Determine the [X, Y] coordinate at the center of the cell enclosing the given text.  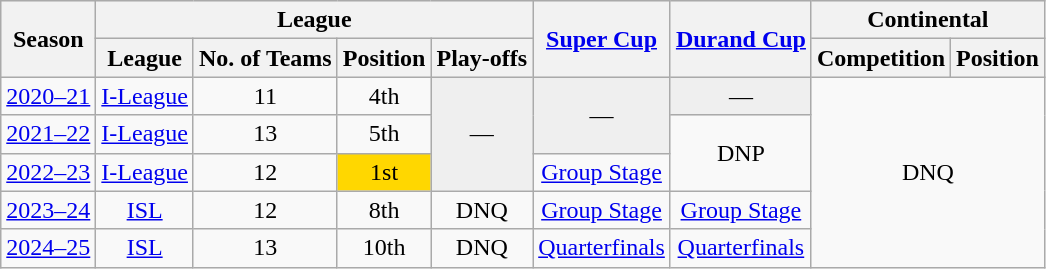
Continental [928, 20]
Super Cup [602, 39]
2020–21 [48, 96]
Durand Cup [740, 39]
Play-offs [482, 58]
8th [384, 210]
1st [384, 172]
4th [384, 96]
DNP [740, 153]
No. of Teams [265, 58]
2021–22 [48, 134]
2022–23 [48, 172]
Season [48, 39]
2023–24 [48, 210]
5th [384, 134]
Competition [880, 58]
11 [265, 96]
2024–25 [48, 248]
10th [384, 248]
